Search for the cell housing the specified text and yield its [X, Y] center coordinate. 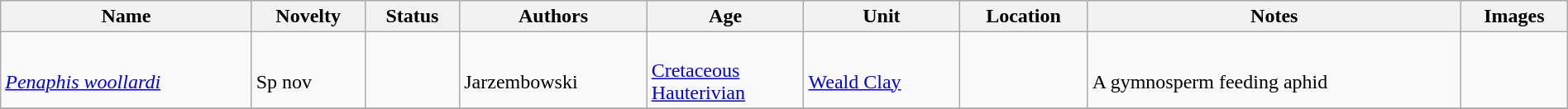
Weald Clay [882, 70]
Age [725, 17]
Novelty [308, 17]
Cretaceous Hauterivian [725, 70]
Notes [1274, 17]
A gymnosperm feeding aphid [1274, 70]
Authors [553, 17]
Location [1024, 17]
Jarzembowski [553, 70]
Unit [882, 17]
Status [412, 17]
Name [126, 17]
Penaphis woollardi [126, 70]
Sp nov [308, 70]
Images [1513, 17]
